Provide the (X, Y) coordinate of the cell's center where the given text is located.  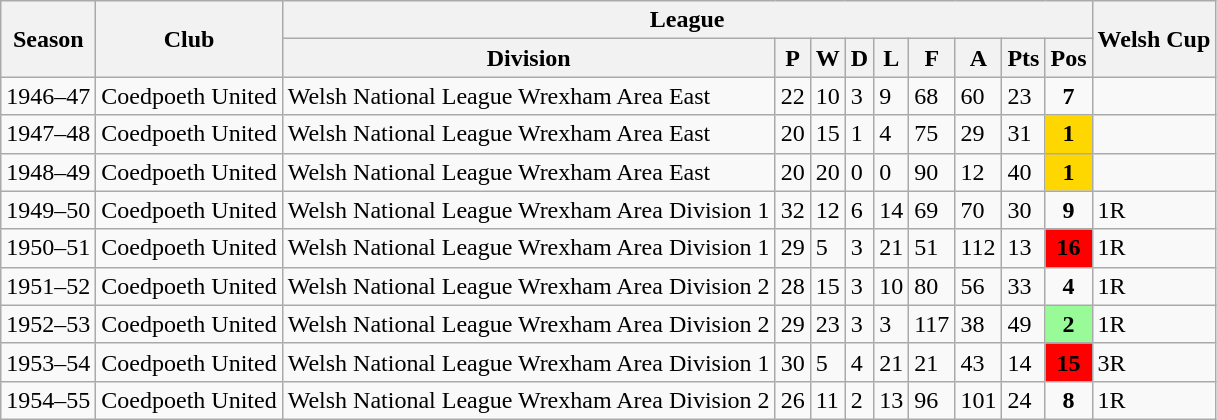
33 (1024, 286)
96 (932, 400)
40 (1024, 172)
22 (792, 96)
68 (932, 96)
1949–50 (48, 210)
Welsh Cup (1154, 39)
8 (1068, 400)
1953–54 (48, 362)
7 (1068, 96)
Pts (1024, 58)
Season (48, 39)
F (932, 58)
38 (978, 324)
1952–53 (48, 324)
101 (978, 400)
31 (1024, 134)
D (859, 58)
32 (792, 210)
51 (932, 248)
43 (978, 362)
11 (828, 400)
1946–47 (48, 96)
A (978, 58)
P (792, 58)
League (687, 20)
112 (978, 248)
1950–51 (48, 248)
69 (932, 210)
75 (932, 134)
70 (978, 210)
1951–52 (48, 286)
90 (932, 172)
3R (1154, 362)
1948–49 (48, 172)
1947–48 (48, 134)
56 (978, 286)
Pos (1068, 58)
26 (792, 400)
80 (932, 286)
28 (792, 286)
Club (189, 39)
L (892, 58)
W (828, 58)
6 (859, 210)
16 (1068, 248)
60 (978, 96)
49 (1024, 324)
1954–55 (48, 400)
24 (1024, 400)
117 (932, 324)
Division (528, 58)
